Scan for the cell matching the given text and deliver its [x, y] coordinate at center. 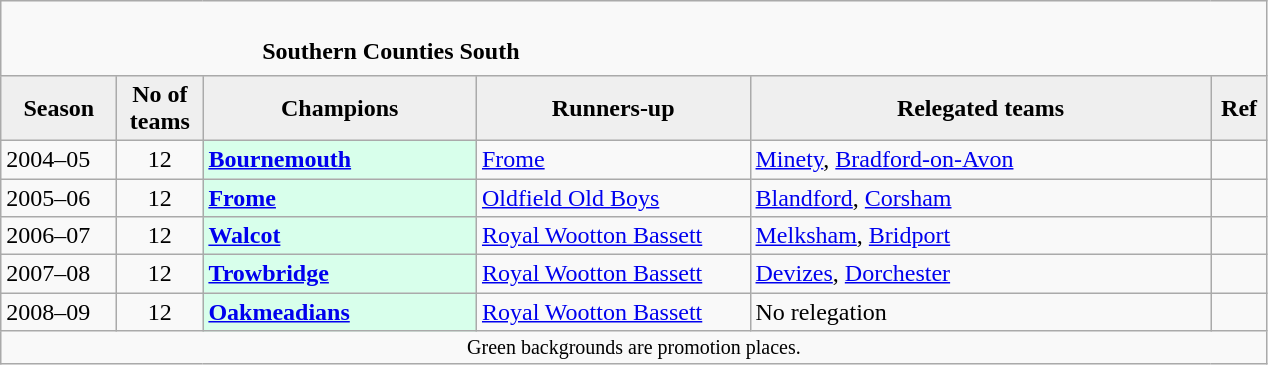
Oakmeadians [340, 312]
2007–08 [59, 274]
Bournemouth [340, 159]
Walcot [340, 236]
Season [59, 108]
Ref [1239, 108]
Relegated teams [980, 108]
Green backgrounds are promotion places. [634, 348]
Blandford, Corsham [980, 197]
No of teams [160, 108]
Melksham, Bridport [980, 236]
Runners-up [613, 108]
Trowbridge [340, 274]
2005–06 [59, 197]
No relegation [980, 312]
2004–05 [59, 159]
2006–07 [59, 236]
Minety, Bradford-on-Avon [980, 159]
Champions [340, 108]
Oldfield Old Boys [613, 197]
Devizes, Dorchester [980, 274]
2008–09 [59, 312]
